Determine the (X, Y) coordinate at the center of the cell enclosing the given text.  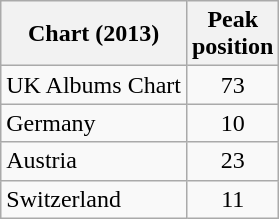
11 (232, 199)
Chart (2013) (94, 34)
Germany (94, 123)
Peak position (232, 34)
Switzerland (94, 199)
Austria (94, 161)
23 (232, 161)
10 (232, 123)
73 (232, 85)
UK Albums Chart (94, 85)
